Pinpoint the cell where the given text exists, returning its [X, Y] midpoint coordinate. 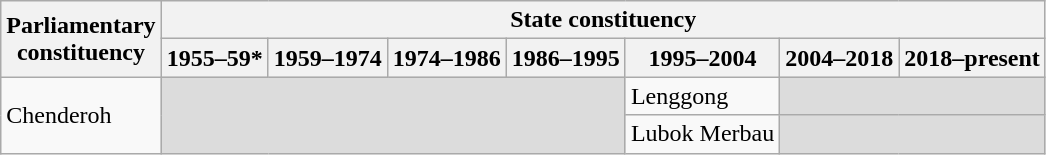
2004–2018 [840, 58]
1955–59* [214, 58]
1974–1986 [446, 58]
Lubok Merbau [702, 134]
1995–2004 [702, 58]
2018–present [972, 58]
1986–1995 [566, 58]
Lenggong [702, 96]
1959–1974 [328, 58]
State constituency [603, 20]
Chenderoh [81, 115]
Parliamentaryconstituency [81, 39]
